Pinpoint the cell where the given text exists, returning its (x, y) midpoint coordinate. 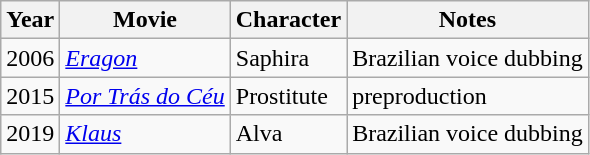
2006 (30, 58)
Movie (145, 20)
2019 (30, 134)
2015 (30, 96)
Saphira (288, 58)
Alva (288, 134)
Klaus (145, 134)
Character (288, 20)
Por Trás do Céu (145, 96)
Notes (468, 20)
Eragon (145, 58)
Year (30, 20)
preproduction (468, 96)
Prostitute (288, 96)
